Extract the (x, y) coordinate from the center of the cell holding the provided text.  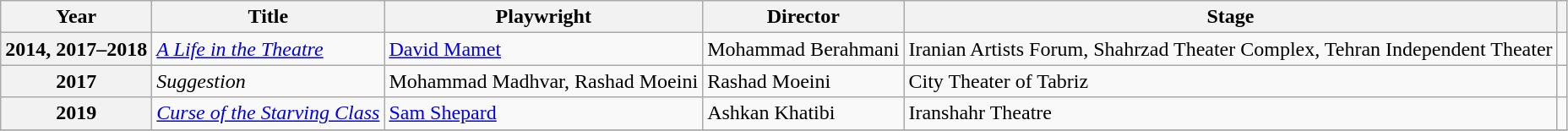
2017 (76, 81)
Curse of the Starving Class (269, 113)
Director (803, 17)
Title (269, 17)
Suggestion (269, 81)
Rashad Moeini (803, 81)
Year (76, 17)
2019 (76, 113)
Sam Shepard (544, 113)
Ashkan Khatibi (803, 113)
Playwright (544, 17)
Stage (1230, 17)
Mohammad Madhvar, Rashad Moeini (544, 81)
A Life in the Theatre (269, 49)
David Mamet (544, 49)
Iranshahr Theatre (1230, 113)
2014, 2017–2018 (76, 49)
Iranian Artists Forum, Shahrzad Theater Complex, Tehran Independent Theater (1230, 49)
Mohammad Berahmani (803, 49)
City Theater of Tabriz (1230, 81)
